Pinpoint the cell where the given text exists, returning its [X, Y] midpoint coordinate. 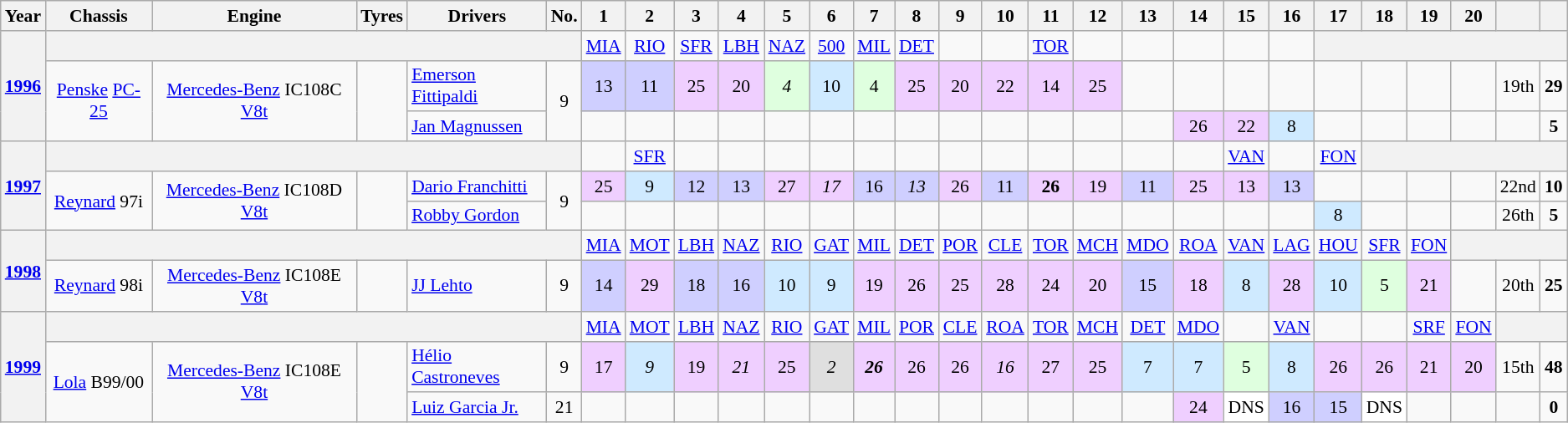
3 [696, 16]
Robby Gordon [477, 216]
Dario Franchitti [477, 186]
Penske PC-25 [99, 100]
Tyres [381, 16]
Engine [254, 16]
0 [1554, 408]
Chassis [99, 16]
Reynard 97i [99, 201]
1996 [23, 86]
Reynard 98i [99, 286]
20th [1519, 286]
JJ Lehto [477, 286]
1997 [23, 186]
500 [831, 46]
Emerson Fittipaldi [477, 85]
HOU [1338, 246]
1999 [23, 367]
Mercedes-Benz IC108C V8t [254, 100]
No. [564, 16]
26th [1519, 216]
1998 [23, 271]
Jan Magnussen [477, 127]
6 [831, 16]
Year [23, 16]
SRF [1428, 327]
19th [1519, 85]
Drivers [477, 16]
22nd [1519, 186]
1 [604, 16]
Luiz Garcia Jr. [477, 408]
15th [1519, 366]
Lola B99/00 [99, 381]
Hélio Castroneves [477, 366]
Mercedes-Benz IC108D V8t [254, 201]
LAG [1291, 246]
48 [1554, 366]
